Search for the cell housing the specified text and yield its [X, Y] center coordinate. 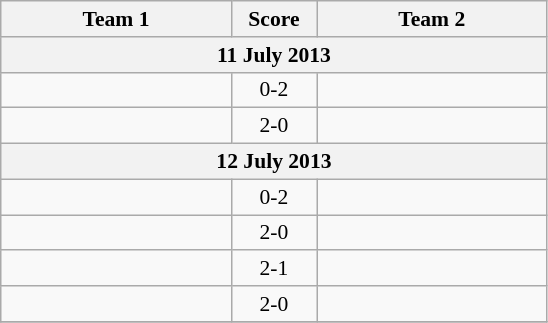
12 July 2013 [274, 162]
11 July 2013 [274, 55]
Team 2 [432, 19]
Team 1 [116, 19]
2-1 [274, 269]
Score [274, 19]
